Capture the cell that displays the provided text and extract its (x, y) central coordinate. 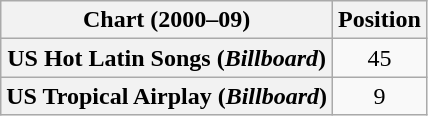
45 (380, 58)
US Hot Latin Songs (Billboard) (167, 58)
Chart (2000–09) (167, 20)
9 (380, 96)
Position (380, 20)
US Tropical Airplay (Billboard) (167, 96)
